From the cell containing the given text, extract its center point as [x, y] coordinate. 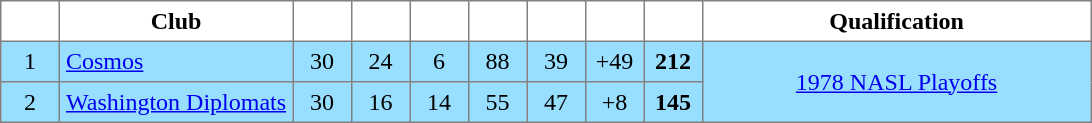
145 [673, 102]
88 [497, 61]
39 [556, 61]
6 [439, 61]
55 [497, 102]
24 [380, 61]
Cosmos [176, 61]
Club [176, 21]
Washington Diplomats [176, 102]
+49 [614, 61]
212 [673, 61]
+8 [614, 102]
16 [380, 102]
Qualification [896, 21]
2 [30, 102]
1978 NASL Playoffs [896, 82]
47 [556, 102]
1 [30, 61]
14 [439, 102]
